Scan for the cell matching the given text and deliver its [x, y] coordinate at center. 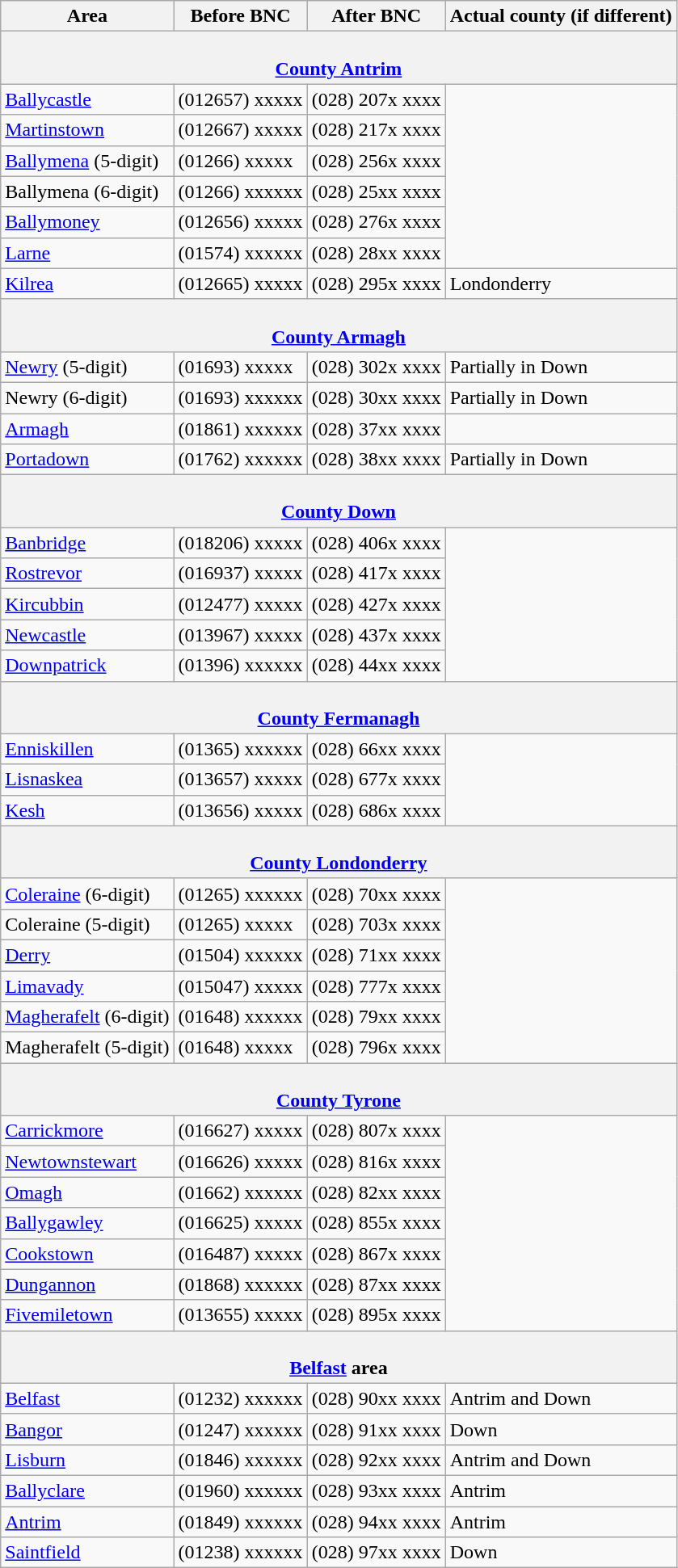
(028) 207x xxxx [377, 99]
Coleraine (6-digit) [87, 893]
(028) 807x xxxx [377, 1131]
(013657) xxxxx [241, 780]
(028) 895x xxxx [377, 1315]
Banbridge [87, 543]
(028) 25xx xxxx [377, 191]
(01265) xxxxx [241, 924]
(028) 406x xxxx [377, 543]
Kircubbin [87, 604]
(028) 90xx xxxx [377, 1398]
Belfast area [339, 1357]
(01868) xxxxxx [241, 1284]
Martinstown [87, 130]
Actual county (if different) [561, 16]
(028) 686x xxxx [377, 810]
(028) 70xx xxxx [377, 893]
(012667) xxxxx [241, 130]
Before BNC [241, 16]
(013656) xxxxx [241, 810]
Lisburn [87, 1460]
(013655) xxxxx [241, 1315]
(028) 37xx xxxx [377, 429]
Coleraine (5-digit) [87, 924]
(01247) xxxxxx [241, 1429]
(028) 796x xxxx [377, 1048]
County Antrim [339, 58]
(028) 217x xxxx [377, 130]
(01648) xxxxx [241, 1048]
(028) 256x xxxx [377, 161]
(028) 677x xxxx [377, 780]
(016487) xxxxx [241, 1254]
Newry (6-digit) [87, 397]
(016627) xxxxx [241, 1131]
Portadown [87, 460]
(028) 276x xxxx [377, 222]
Kesh [87, 810]
Area [87, 16]
Ballyclare [87, 1490]
(01238) xxxxxx [241, 1553]
Belfast [87, 1398]
Fivemiletown [87, 1315]
(016937) xxxxx [241, 574]
Lisnaskea [87, 780]
(028) 92xx xxxx [377, 1460]
(01396) xxxxxx [241, 666]
(028) 91xx xxxx [377, 1429]
(01693) xxxxxx [241, 397]
(01960) xxxxxx [241, 1490]
(018206) xxxxx [241, 543]
(028) 38xx xxxx [377, 460]
Magherafelt (5-digit) [87, 1048]
Enniskillen [87, 749]
(028) 867x xxxx [377, 1254]
(028) 302x xxxx [377, 367]
Newcastle [87, 635]
(01504) xxxxxx [241, 955]
Derry [87, 955]
Limavady [87, 986]
(028) 427x xxxx [377, 604]
(028) 94xx xxxx [377, 1521]
(01266) xxxxxx [241, 191]
(01648) xxxxxx [241, 1017]
Bangor [87, 1429]
(028) 71xx xxxx [377, 955]
Larne [87, 253]
Magherafelt (6-digit) [87, 1017]
Rostrevor [87, 574]
(028) 28xx xxxx [377, 253]
Armagh [87, 429]
(012477) xxxxx [241, 604]
(01846) xxxxxx [241, 1460]
Ballymena (5-digit) [87, 161]
(012656) xxxxx [241, 222]
(01849) xxxxxx [241, 1521]
(016625) xxxxx [241, 1223]
(028) 855x xxxx [377, 1223]
(01266) xxxxx [241, 161]
County Down [339, 501]
(028) 87xx xxxx [377, 1284]
(028) 66xx xxxx [377, 749]
(028) 703x xxxx [377, 924]
(01365) xxxxxx [241, 749]
(016626) xxxxx [241, 1162]
(028) 79xx xxxx [377, 1017]
After BNC [377, 16]
(028) 30xx xxxx [377, 397]
Omagh [87, 1192]
(012665) xxxxx [241, 284]
(01574) xxxxxx [241, 253]
(028) 44xx xxxx [377, 666]
(012657) xxxxx [241, 99]
Ballycastle [87, 99]
(028) 777x xxxx [377, 986]
(028) 295x xxxx [377, 284]
Carrickmore [87, 1131]
Kilrea [87, 284]
County Fermanagh [339, 708]
(028) 93xx xxxx [377, 1490]
County Londonderry [339, 851]
(01232) xxxxxx [241, 1398]
(01762) xxxxxx [241, 460]
(028) 816x xxxx [377, 1162]
Cookstown [87, 1254]
County Armagh [339, 325]
(028) 437x xxxx [377, 635]
Ballygawley [87, 1223]
(01861) xxxxxx [241, 429]
(01265) xxxxxx [241, 893]
(01693) xxxxx [241, 367]
Saintfield [87, 1553]
Ballymena (6-digit) [87, 191]
County Tyrone [339, 1089]
Dungannon [87, 1284]
(028) 97xx xxxx [377, 1553]
Ballymoney [87, 222]
Newtownstewart [87, 1162]
Newry (5-digit) [87, 367]
(015047) xxxxx [241, 986]
Downpatrick [87, 666]
(01662) xxxxxx [241, 1192]
(028) 417x xxxx [377, 574]
Londonderry [561, 284]
(028) 82xx xxxx [377, 1192]
(013967) xxxxx [241, 635]
